Find where the given text appears and provide that cell's center as (X, Y) coordinate. 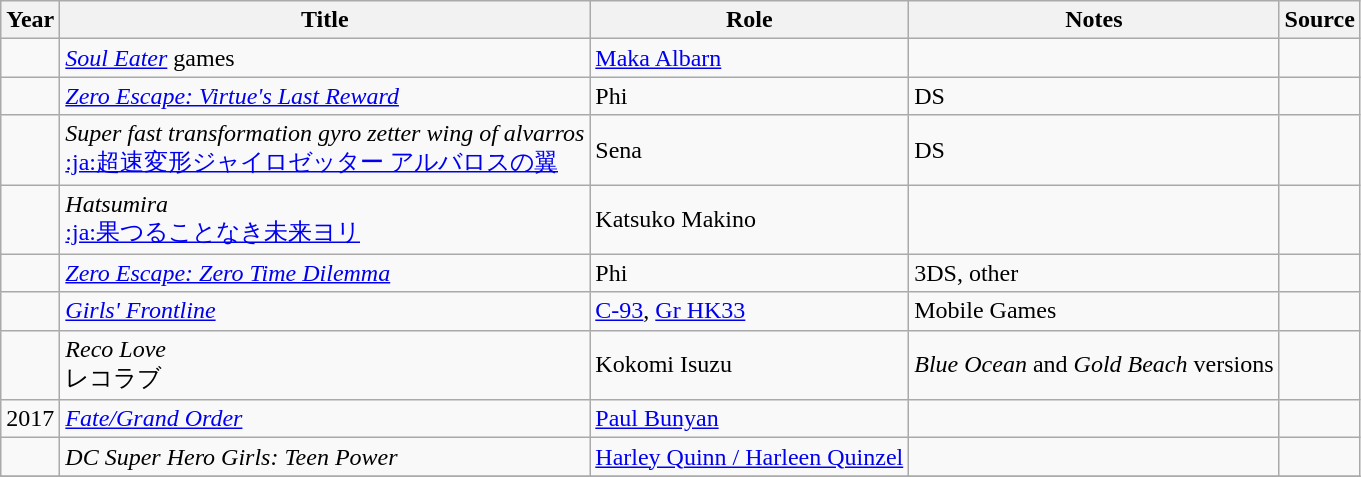
Mobile Games (1094, 311)
Source (1320, 20)
2017 (30, 419)
Paul Bunyan (750, 419)
Role (750, 20)
Zero Escape: Virtue's Last Reward (325, 96)
Maka Albarn (750, 58)
Harley Quinn / Harleen Quinzel (750, 457)
Super fast transformation gyro zetter wing of alvarros:ja:超速変形ジャイロゼッター アルバロスの翼 (325, 150)
Kokomi Isuzu (750, 365)
Notes (1094, 20)
3DS, other (1094, 273)
Hatsumira:ja:果つることなき未来ヨリ (325, 219)
Girls' Frontline (325, 311)
Soul Eater games (325, 58)
Zero Escape: Zero Time Dilemma (325, 273)
C-93, Gr HK33 (750, 311)
Sena (750, 150)
Year (30, 20)
Reco Loveレコラブ (325, 365)
Blue Ocean and Gold Beach versions (1094, 365)
Fate/Grand Order (325, 419)
Title (325, 20)
DC Super Hero Girls: Teen Power (325, 457)
Katsuko Makino (750, 219)
